Extract the [X, Y] coordinate from the center of the cell holding the provided text.  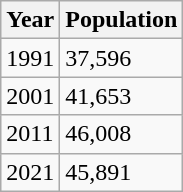
Year [30, 20]
37,596 [122, 58]
2001 [30, 96]
46,008 [122, 134]
45,891 [122, 172]
1991 [30, 58]
2011 [30, 134]
Population [122, 20]
41,653 [122, 96]
2021 [30, 172]
